Detect which cell encompasses the target text, then output its (X, Y) center coordinate. 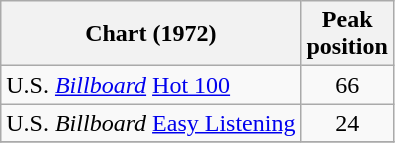
Peakposition (347, 34)
U.S. Billboard Hot 100 (151, 85)
U.S. Billboard Easy Listening (151, 123)
24 (347, 123)
66 (347, 85)
Chart (1972) (151, 34)
